Extract the [X, Y] coordinate from the center of the cell holding the provided text.  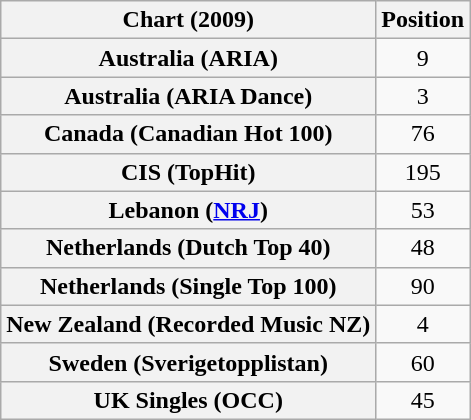
Netherlands (Single Top 100) [188, 286]
48 [423, 248]
Position [423, 20]
UK Singles (OCC) [188, 400]
76 [423, 134]
9 [423, 58]
CIS (TopHit) [188, 172]
53 [423, 210]
90 [423, 286]
195 [423, 172]
Australia (ARIA) [188, 58]
Chart (2009) [188, 20]
4 [423, 324]
Netherlands (Dutch Top 40) [188, 248]
Sweden (Sverigetopplistan) [188, 362]
Lebanon (NRJ) [188, 210]
Canada (Canadian Hot 100) [188, 134]
New Zealand (Recorded Music NZ) [188, 324]
60 [423, 362]
Australia (ARIA Dance) [188, 96]
3 [423, 96]
45 [423, 400]
